From the cell containing the given text, extract its center point as [X, Y] coordinate. 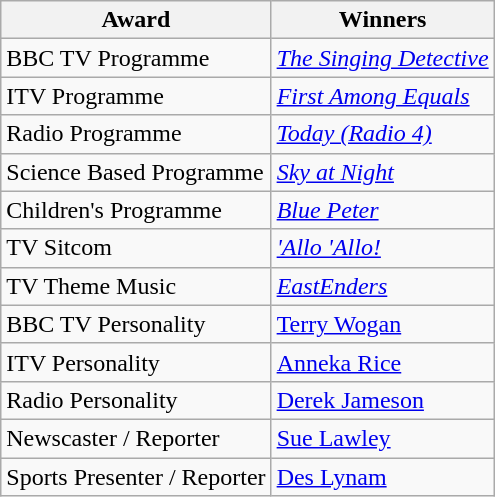
Blue Peter [382, 210]
BBC TV Personality [136, 324]
Newscaster / Reporter [136, 438]
BBC TV Programme [136, 58]
Sports Presenter / Reporter [136, 477]
Sky at Night [382, 172]
ITV Personality [136, 362]
Science Based Programme [136, 172]
TV Theme Music [136, 286]
First Among Equals [382, 96]
Winners [382, 20]
Des Lynam [382, 477]
Sue Lawley [382, 438]
Anneka Rice [382, 362]
ITV Programme [136, 96]
Children's Programme [136, 210]
Radio Personality [136, 400]
TV Sitcom [136, 248]
'Allo 'Allo! [382, 248]
The Singing Detective [382, 58]
Radio Programme [136, 134]
EastEnders [382, 286]
Award [136, 20]
Derek Jameson [382, 400]
Today (Radio 4) [382, 134]
Terry Wogan [382, 324]
